Search for the cell housing the specified text and yield its (x, y) center coordinate. 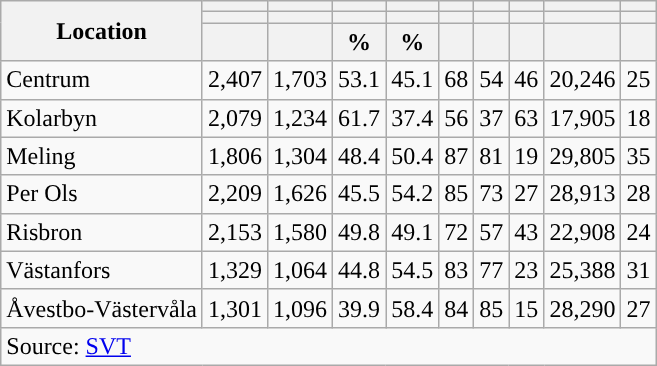
84 (456, 308)
20,246 (582, 80)
39.9 (360, 308)
54 (492, 80)
28 (638, 194)
22,908 (582, 232)
23 (526, 270)
24 (638, 232)
83 (456, 270)
Meling (102, 156)
28,913 (582, 194)
73 (492, 194)
87 (456, 156)
1,626 (300, 194)
2,209 (234, 194)
19 (526, 156)
37 (492, 118)
44.8 (360, 270)
Source: SVT (328, 346)
53.1 (360, 80)
77 (492, 270)
31 (638, 270)
63 (526, 118)
54.2 (412, 194)
17,905 (582, 118)
18 (638, 118)
Risbron (102, 232)
1,304 (300, 156)
15 (526, 308)
2,407 (234, 80)
45.5 (360, 194)
1,096 (300, 308)
1,703 (300, 80)
72 (456, 232)
1,806 (234, 156)
49.1 (412, 232)
35 (638, 156)
Västanfors (102, 270)
68 (456, 80)
1,329 (234, 270)
1,580 (300, 232)
57 (492, 232)
37.4 (412, 118)
1,064 (300, 270)
49.8 (360, 232)
58.4 (412, 308)
Kolarbyn (102, 118)
25,388 (582, 270)
Centrum (102, 80)
Location (102, 31)
1,234 (300, 118)
81 (492, 156)
28,290 (582, 308)
Åvestbo-Västervåla (102, 308)
56 (456, 118)
54.5 (412, 270)
45.1 (412, 80)
25 (638, 80)
Per Ols (102, 194)
29,805 (582, 156)
50.4 (412, 156)
2,079 (234, 118)
46 (526, 80)
2,153 (234, 232)
48.4 (360, 156)
61.7 (360, 118)
1,301 (234, 308)
43 (526, 232)
